Search for the cell housing the specified text and yield its (x, y) center coordinate. 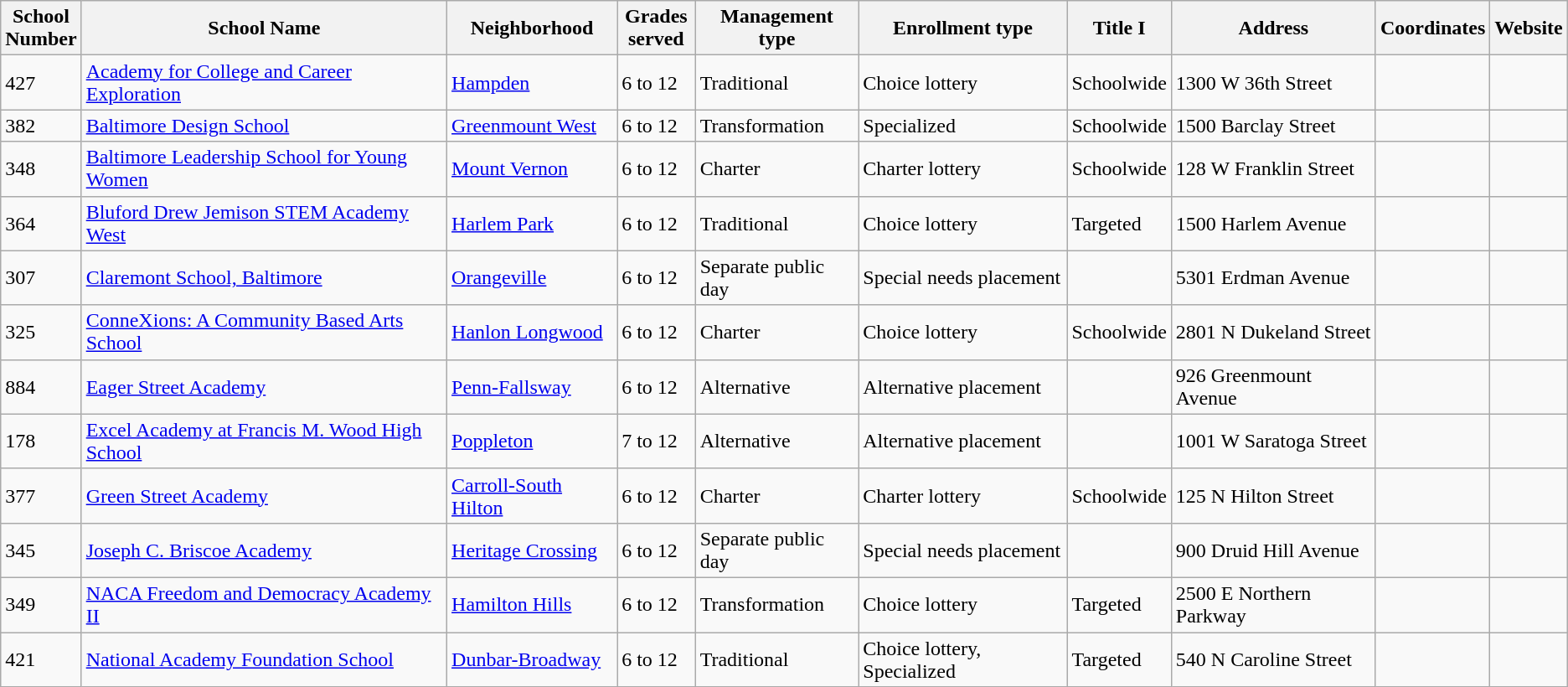
Poppleton (533, 441)
NACA Freedom and Democracy Academy II (264, 605)
Enrollment type (963, 28)
Heritage Crossing (533, 550)
Bluford Drew Jemison STEM Academy West (264, 223)
7 to 12 (657, 441)
National Academy Foundation School (264, 659)
377 (41, 496)
Academy for College and Career Exploration (264, 82)
Penn-Fallsway (533, 387)
2801 N Dukeland Street (1273, 332)
128 W Franklin Street (1273, 169)
Claremont School, Baltimore (264, 278)
ConneXions: A Community Based Arts School (264, 332)
Orangeville (533, 278)
Greenmount West (533, 126)
Mount Vernon (533, 169)
1500 Barclay Street (1273, 126)
5301 Erdman Avenue (1273, 278)
540 N Caroline Street (1273, 659)
1500 Harlem Avenue (1273, 223)
345 (41, 550)
Choice lottery, Specialized (963, 659)
Dunbar-Broadway (533, 659)
Green Street Academy (264, 496)
884 (41, 387)
Address (1273, 28)
1300 W 36th Street (1273, 82)
900 Druid Hill Avenue (1273, 550)
Excel Academy at Francis M. Wood High School (264, 441)
Baltimore Leadership School for Young Women (264, 169)
1001 W Saratoga Street (1273, 441)
Specialized (963, 126)
Title I (1119, 28)
307 (41, 278)
Baltimore Design School (264, 126)
School Number (41, 28)
Coordinates (1432, 28)
421 (41, 659)
427 (41, 82)
178 (41, 441)
364 (41, 223)
Website (1529, 28)
Grades served (657, 28)
Neighborhood (533, 28)
Hampden (533, 82)
348 (41, 169)
382 (41, 126)
Harlem Park (533, 223)
125 N Hilton Street (1273, 496)
Carroll-South Hilton (533, 496)
Hamilton Hills (533, 605)
926 Greenmount Avenue (1273, 387)
325 (41, 332)
Joseph C. Briscoe Academy (264, 550)
Management type (777, 28)
School Name (264, 28)
Eager Street Academy (264, 387)
Hanlon Longwood (533, 332)
349 (41, 605)
2500 E Northern Parkway (1273, 605)
